Extract the [X, Y] coordinate from the center of the cell holding the provided text.  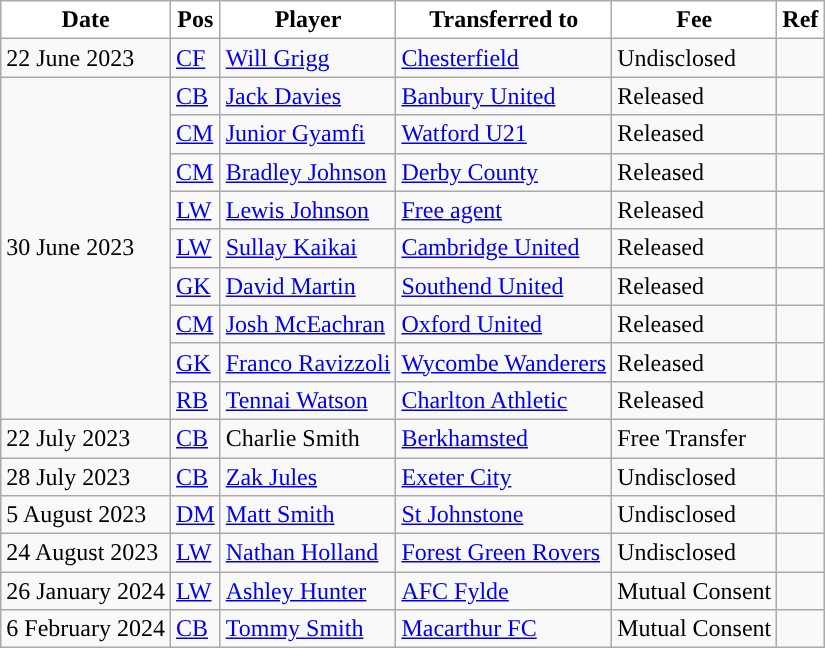
Transferred to [504, 20]
6 February 2024 [86, 629]
Tommy Smith [308, 629]
Matt Smith [308, 515]
Free agent [504, 210]
Macarthur FC [504, 629]
Player [308, 20]
Date [86, 20]
Free Transfer [694, 438]
Pos [195, 20]
DM [195, 515]
Berkhamsted [504, 438]
AFC Fylde [504, 591]
Junior Gyamfi [308, 134]
Charlton Athletic [504, 400]
22 June 2023 [86, 58]
22 July 2023 [86, 438]
RB [195, 400]
Forest Green Rovers [504, 553]
David Martin [308, 286]
CF [195, 58]
Josh McEachran [308, 324]
Exeter City [504, 477]
Ashley Hunter [308, 591]
Zak Jules [308, 477]
Bradley Johnson [308, 172]
30 June 2023 [86, 248]
Banbury United [504, 96]
26 January 2024 [86, 591]
Will Grigg [308, 58]
Oxford United [504, 324]
28 July 2023 [86, 477]
Lewis Johnson [308, 210]
Charlie Smith [308, 438]
Nathan Holland [308, 553]
Tennai Watson [308, 400]
Jack Davies [308, 96]
5 August 2023 [86, 515]
Fee [694, 20]
Ref [800, 20]
Watford U21 [504, 134]
Wycombe Wanderers [504, 362]
Cambridge United [504, 248]
Southend United [504, 286]
24 August 2023 [86, 553]
Chesterfield [504, 58]
Derby County [504, 172]
Sullay Kaikai [308, 248]
Franco Ravizzoli [308, 362]
St Johnstone [504, 515]
